Locate the cell with the specified text and output its [X, Y] center coordinate. 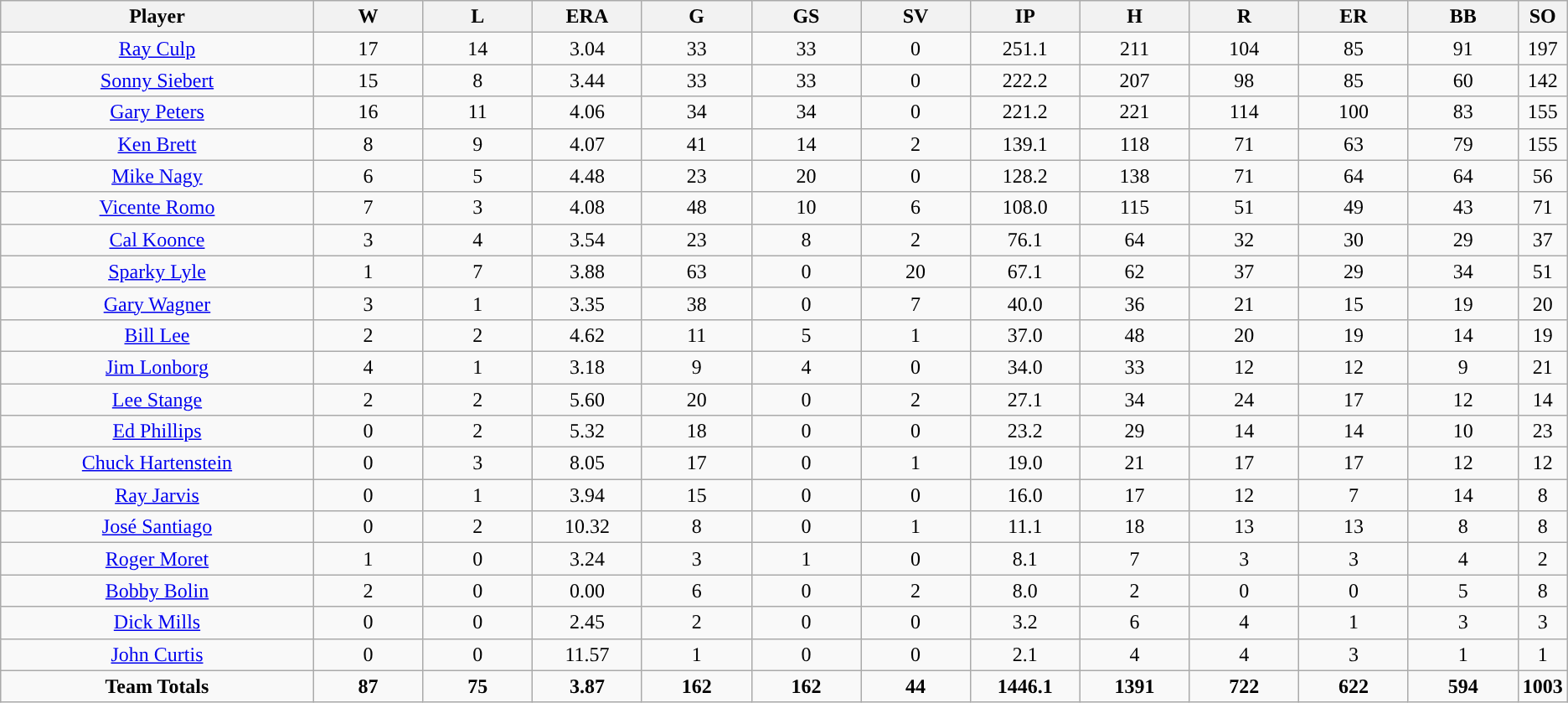
Ken Brett [157, 144]
118 [1134, 144]
98 [1245, 80]
8.05 [588, 463]
41 [697, 144]
Roger Moret [157, 559]
197 [1543, 49]
John Curtis [157, 654]
34.0 [1025, 367]
Gary Peters [157, 112]
4.62 [588, 335]
W [369, 17]
114 [1245, 112]
19.0 [1025, 463]
Bobby Bolin [157, 591]
23.2 [1025, 432]
Jim Lonborg [157, 367]
16.0 [1025, 495]
2.1 [1025, 654]
222.2 [1025, 80]
43 [1462, 208]
1003 [1543, 686]
49 [1354, 208]
11.1 [1025, 527]
Vicente Romo [157, 208]
SO [1543, 17]
8.0 [1025, 591]
10.32 [588, 527]
722 [1245, 686]
Chuck Hartenstein [157, 463]
622 [1354, 686]
207 [1134, 80]
67.1 [1025, 271]
76.1 [1025, 240]
Dick Mills [157, 623]
75 [477, 686]
44 [916, 686]
139.1 [1025, 144]
1391 [1134, 686]
4.08 [588, 208]
3.24 [588, 559]
2.45 [588, 623]
4.07 [588, 144]
128.2 [1025, 176]
37.0 [1025, 335]
16 [369, 112]
5.32 [588, 432]
3.88 [588, 271]
Gary Wagner [157, 303]
100 [1354, 112]
56 [1543, 176]
8.1 [1025, 559]
3.54 [588, 240]
115 [1134, 208]
Bill Lee [157, 335]
251.1 [1025, 49]
Sonny Siebert [157, 80]
5.60 [588, 400]
24 [1245, 400]
1446.1 [1025, 686]
3.2 [1025, 623]
91 [1462, 49]
G [697, 17]
221.2 [1025, 112]
Ed Phillips [157, 432]
Team Totals [157, 686]
Lee Stange [157, 400]
62 [1134, 271]
Ray Culp [157, 49]
104 [1245, 49]
R [1245, 17]
BB [1462, 17]
ERA [588, 17]
11.57 [588, 654]
SV [916, 17]
32 [1245, 240]
L [477, 17]
79 [1462, 144]
27.1 [1025, 400]
83 [1462, 112]
ER [1354, 17]
Sparky Lyle [157, 271]
60 [1462, 80]
H [1134, 17]
4.06 [588, 112]
3.04 [588, 49]
3.94 [588, 495]
Mike Nagy [157, 176]
38 [697, 303]
108.0 [1025, 208]
Ray Jarvis [157, 495]
138 [1134, 176]
36 [1134, 303]
3.18 [588, 367]
José Santiago [157, 527]
594 [1462, 686]
221 [1134, 112]
30 [1354, 240]
211 [1134, 49]
0.00 [588, 591]
Player [157, 17]
IP [1025, 17]
GS [806, 17]
Cal Koonce [157, 240]
4.48 [588, 176]
3.87 [588, 686]
87 [369, 686]
142 [1543, 80]
40.0 [1025, 303]
3.35 [588, 303]
3.44 [588, 80]
